Return (x, y) of the center of cell containing provided text 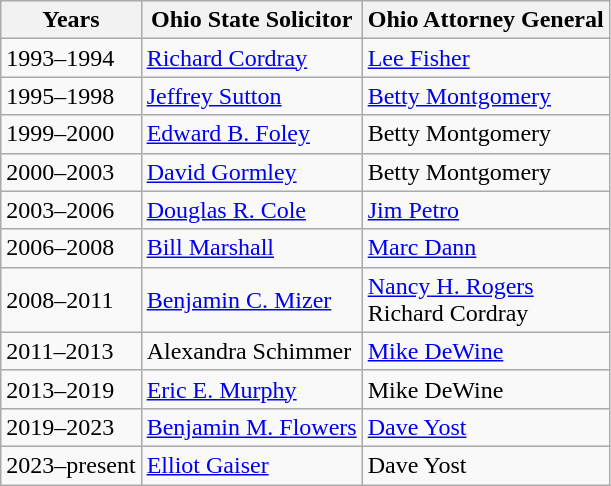
2000–2003 (71, 172)
Ohio Attorney General (486, 20)
Jim Petro (486, 210)
Elliot Gaiser (252, 465)
2023–present (71, 465)
2003–2006 (71, 210)
2011–2013 (71, 351)
Richard Cordray (252, 58)
Eric E. Murphy (252, 389)
Nancy H. RogersRichard Cordray (486, 300)
2008–2011 (71, 300)
Ohio State Solicitor (252, 20)
Douglas R. Cole (252, 210)
Lee Fisher (486, 58)
Edward B. Foley (252, 134)
1993–1994 (71, 58)
Benjamin M. Flowers (252, 427)
Years (71, 20)
Alexandra Schimmer (252, 351)
Marc Dann (486, 248)
2013–2019 (71, 389)
Bill Marshall (252, 248)
Benjamin C. Mizer (252, 300)
1995–1998 (71, 96)
Jeffrey Sutton (252, 96)
2006–2008 (71, 248)
2019–2023 (71, 427)
1999–2000 (71, 134)
David Gormley (252, 172)
